Provide the [X, Y] coordinate of the cell's center where the given text is located.  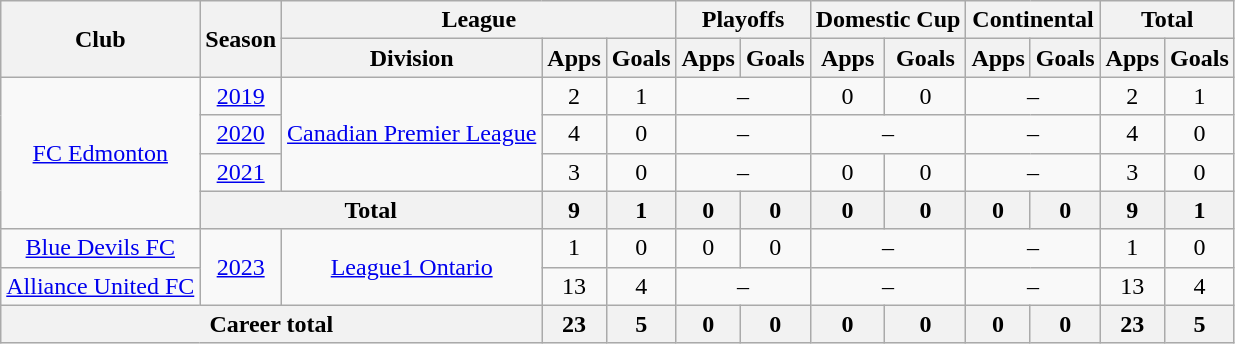
Playoffs [743, 20]
2019 [241, 96]
Career total [272, 324]
Alliance United FC [100, 286]
2023 [241, 267]
Club [100, 39]
Domestic Cup [888, 20]
Division [412, 58]
2020 [241, 134]
League1 Ontario [412, 267]
Continental [1033, 20]
Season [241, 39]
League [479, 20]
Blue Devils FC [100, 248]
FC Edmonton [100, 153]
Canadian Premier League [412, 134]
2021 [241, 172]
